Pinpoint the cell where the given text exists, returning its (x, y) midpoint coordinate. 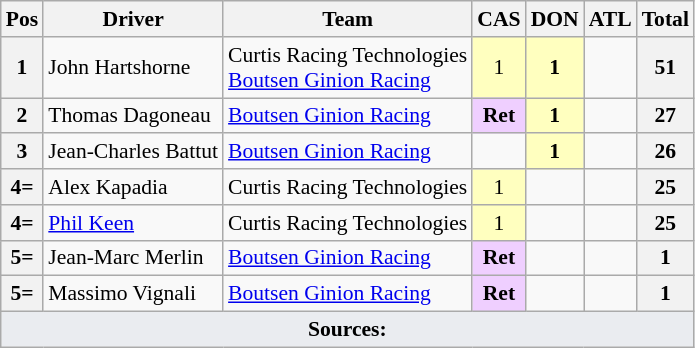
John Hartshorne (133, 68)
CAS (498, 19)
Thomas Dagoneau (133, 116)
Pos (22, 19)
2 (22, 116)
ATL (610, 19)
Driver (133, 19)
51 (666, 68)
Phil Keen (133, 223)
27 (666, 116)
Massimo Vignali (133, 294)
Sources: (348, 330)
DON (555, 19)
Jean-Charles Battut (133, 152)
Alex Kapadia (133, 187)
Jean-Marc Merlin (133, 258)
Curtis Racing Technologies Boutsen Ginion Racing (348, 68)
3 (22, 152)
26 (666, 152)
Team (348, 19)
Total (666, 19)
